Detect which cell encompasses the target text, then output its (x, y) center coordinate. 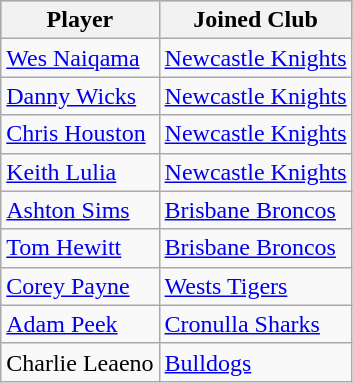
Keith Lulia (80, 172)
Corey Payne (80, 286)
Chris Houston (80, 134)
Charlie Leaeno (80, 362)
Player (80, 20)
Wests Tigers (256, 286)
Tom Hewitt (80, 248)
Cronulla Sharks (256, 324)
Joined Club (256, 20)
Ashton Sims (80, 210)
Bulldogs (256, 362)
Adam Peek (80, 324)
Danny Wicks (80, 96)
Wes Naiqama (80, 58)
